Provide the [x, y] coordinate of the cell's center where the given text is located.  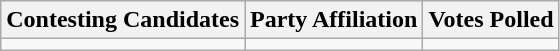
Votes Polled [491, 20]
Party Affiliation [334, 20]
Contesting Candidates [123, 20]
